Capture the cell that displays the provided text and extract its [x, y] central coordinate. 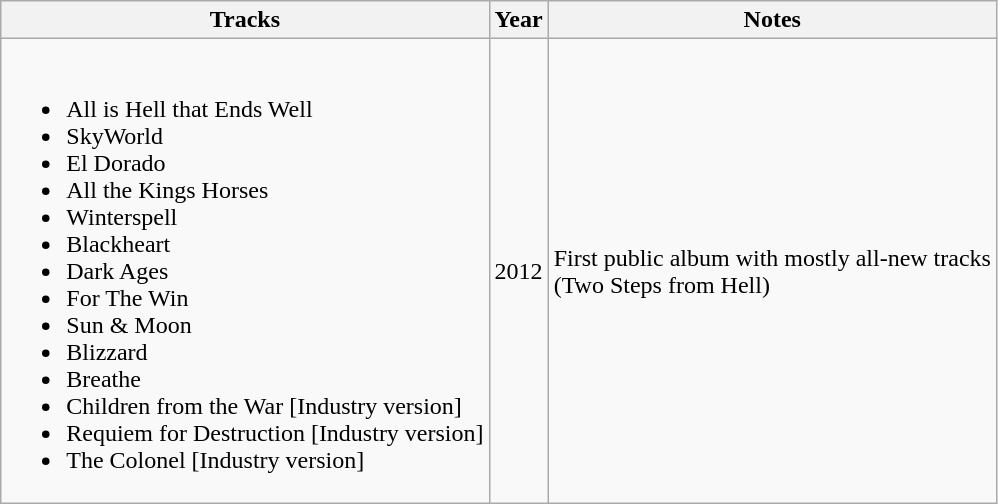
Tracks [245, 20]
2012 [518, 271]
First public album with mostly all-new tracks(Two Steps from Hell) [772, 271]
Year [518, 20]
Notes [772, 20]
